Search for the cell housing the specified text and yield its (x, y) center coordinate. 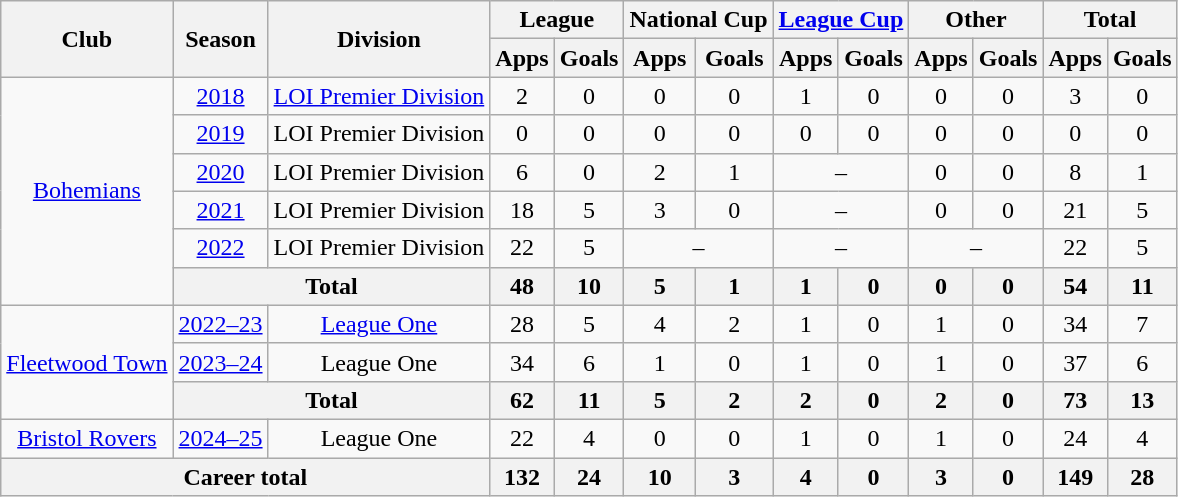
2020 (220, 172)
132 (522, 477)
Bohemians (87, 191)
2021 (220, 210)
18 (522, 210)
149 (1075, 477)
2024–25 (220, 438)
League Cup (841, 20)
League (557, 20)
21 (1075, 210)
7 (1142, 324)
Club (87, 39)
2019 (220, 134)
13 (1142, 400)
48 (522, 286)
73 (1075, 400)
2018 (220, 96)
Other (976, 20)
2023–24 (220, 362)
54 (1075, 286)
Bristol Rovers (87, 438)
Division (379, 39)
2022 (220, 248)
National Cup (698, 20)
Season (220, 39)
Career total (246, 477)
2022–23 (220, 324)
62 (522, 400)
8 (1075, 172)
37 (1075, 362)
Fleetwood Town (87, 362)
